Find where the given text appears and provide that cell's center as [X, Y] coordinate. 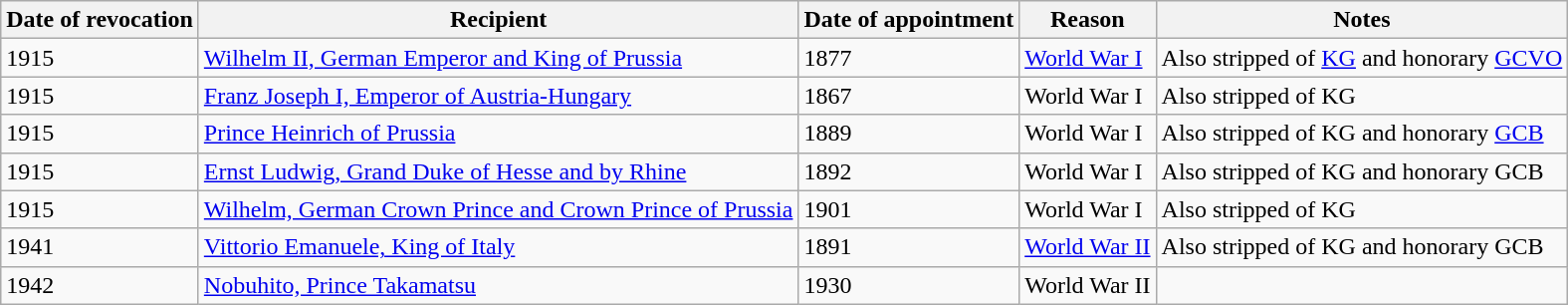
Also stripped of KG and honorary GCVO [1362, 58]
Recipient [498, 20]
Ernst Ludwig, Grand Duke of Hesse and by Rhine [498, 171]
1891 [909, 247]
1930 [909, 285]
1877 [909, 58]
Reason [1087, 20]
Date of revocation [100, 20]
Wilhelm II, German Emperor and King of Prussia [498, 58]
Franz Joseph I, Emperor of Austria-Hungary [498, 96]
Vittorio Emanuele, King of Italy [498, 247]
Prince Heinrich of Prussia [498, 134]
Date of appointment [909, 20]
1942 [100, 285]
Nobuhito, Prince Takamatsu [498, 285]
1892 [909, 171]
Notes [1362, 20]
1941 [100, 247]
1889 [909, 134]
Wilhelm, German Crown Prince and Crown Prince of Prussia [498, 209]
1867 [909, 96]
1901 [909, 209]
